Determine the [x, y] coordinate at the center of the cell enclosing the given text.  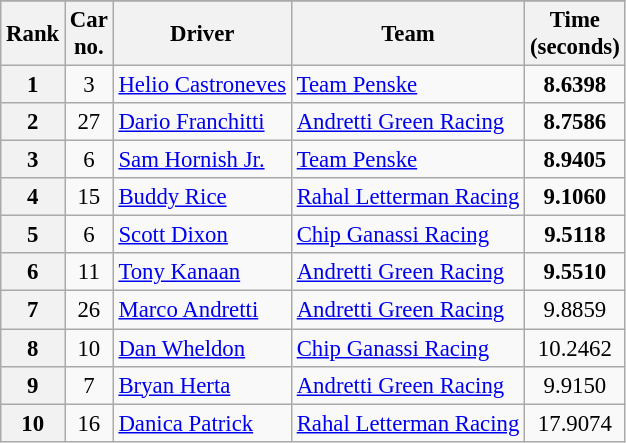
Carno. [90, 34]
9 [33, 385]
8.7586 [575, 122]
4 [33, 197]
Rank [33, 34]
26 [90, 310]
Time(seconds) [575, 34]
9.1060 [575, 197]
Buddy Rice [202, 197]
Driver [202, 34]
Dario Franchitti [202, 122]
Tony Kanaan [202, 273]
9.8859 [575, 310]
Scott Dixon [202, 235]
8 [33, 348]
Bryan Herta [202, 385]
16 [90, 423]
8.6398 [575, 85]
Helio Castroneves [202, 85]
27 [90, 122]
Danica Patrick [202, 423]
9.5118 [575, 235]
1 [33, 85]
Marco Andretti [202, 310]
Dan Wheldon [202, 348]
10.2462 [575, 348]
Sam Hornish Jr. [202, 160]
9.5510 [575, 273]
17.9074 [575, 423]
11 [90, 273]
2 [33, 122]
5 [33, 235]
9.9150 [575, 385]
Team [408, 34]
8.9405 [575, 160]
15 [90, 197]
